Pinpoint the cell where the given text exists, returning its (X, Y) midpoint coordinate. 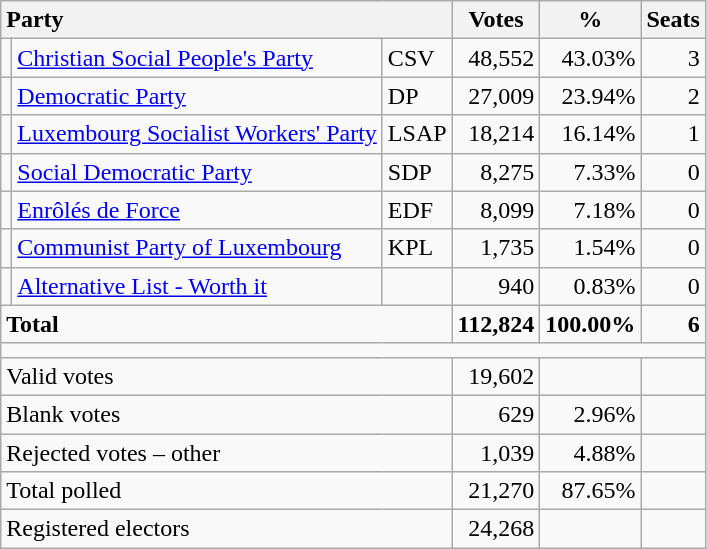
Valid votes (226, 376)
940 (496, 286)
KPL (417, 248)
6 (673, 324)
27,009 (496, 96)
DP (417, 96)
24,268 (496, 529)
% (590, 20)
Total (226, 324)
SDP (417, 172)
Blank votes (226, 414)
Alternative List - Worth it (198, 286)
112,824 (496, 324)
Party (226, 20)
16.14% (590, 134)
21,270 (496, 491)
87.65% (590, 491)
19,602 (496, 376)
3 (673, 58)
7.33% (590, 172)
LSAP (417, 134)
1,039 (496, 453)
8,099 (496, 210)
0.83% (590, 286)
100.00% (590, 324)
Christian Social People's Party (198, 58)
EDF (417, 210)
23.94% (590, 96)
7.18% (590, 210)
1,735 (496, 248)
Democratic Party (198, 96)
Total polled (226, 491)
43.03% (590, 58)
Communist Party of Luxembourg (198, 248)
Luxembourg Socialist Workers' Party (198, 134)
48,552 (496, 58)
18,214 (496, 134)
2 (673, 96)
8,275 (496, 172)
Rejected votes – other (226, 453)
Registered electors (226, 529)
Votes (496, 20)
2.96% (590, 414)
Enrôlés de Force (198, 210)
1.54% (590, 248)
CSV (417, 58)
4.88% (590, 453)
1 (673, 134)
Social Democratic Party (198, 172)
Seats (673, 20)
629 (496, 414)
